Return the [x, y] coordinate for the center point of the cell that contains the specified text.  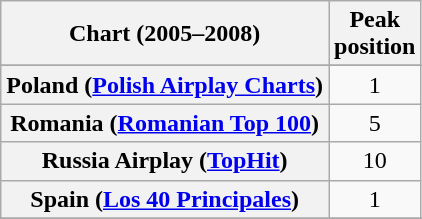
Chart (2005–2008) [165, 34]
5 [375, 123]
Spain (Los 40 Principales) [165, 199]
Peakposition [375, 34]
10 [375, 161]
Romania (Romanian Top 100) [165, 123]
Poland (Polish Airplay Charts) [165, 85]
Russia Airplay (TopHit) [165, 161]
